Determine the (X, Y) coordinate at the center of the cell enclosing the given text.  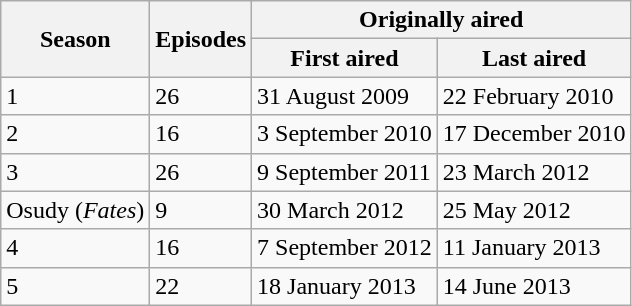
7 September 2012 (345, 248)
17 December 2010 (534, 134)
1 (76, 96)
4 (76, 248)
25 May 2012 (534, 210)
Last aired (534, 58)
Originally aired (442, 20)
First aired (345, 58)
11 January 2013 (534, 248)
3 (76, 172)
23 March 2012 (534, 172)
Season (76, 39)
18 January 2013 (345, 286)
30 March 2012 (345, 210)
2 (76, 134)
9 (201, 210)
22 (201, 286)
14 June 2013 (534, 286)
22 February 2010 (534, 96)
Osudy (Fates) (76, 210)
31 August 2009 (345, 96)
Episodes (201, 39)
3 September 2010 (345, 134)
5 (76, 286)
9 September 2011 (345, 172)
